Return the (x, y) coordinate for the center point of the cell that contains the specified text.  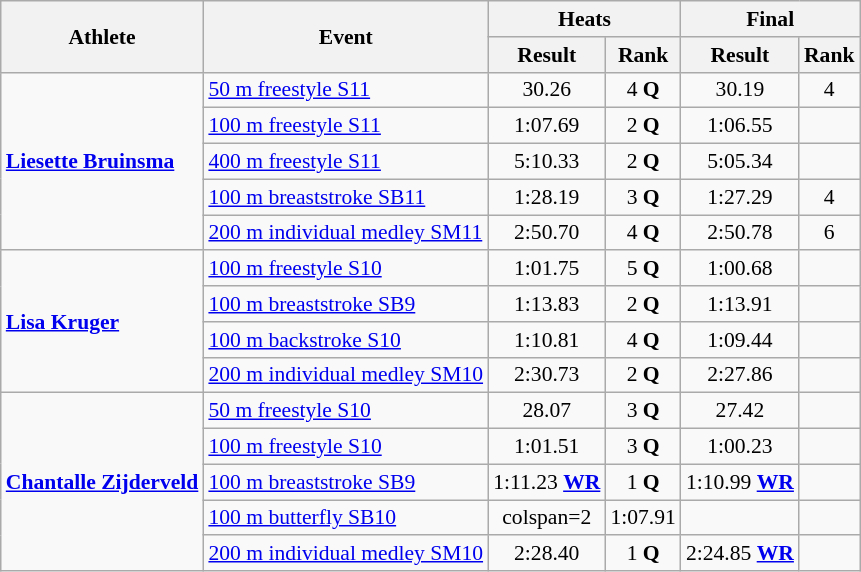
100 m breaststroke SB11 (346, 197)
100 m freestyle S11 (346, 126)
1:01.75 (546, 269)
100 m butterfly SB10 (346, 518)
Heats (584, 19)
200 m individual medley SM11 (346, 233)
Lisa Kruger (102, 322)
1:07.91 (642, 518)
30.19 (740, 90)
2:27.86 (740, 375)
1:00.23 (740, 447)
27.42 (740, 411)
50 m freestyle S11 (346, 90)
5:10.33 (546, 162)
5 Q (642, 269)
2:50.78 (740, 233)
2:30.73 (546, 375)
1:11.23 WR (546, 482)
1:01.51 (546, 447)
5:05.34 (740, 162)
1:28.19 (546, 197)
1:06.55 (740, 126)
6 (830, 233)
1:13.91 (740, 304)
colspan=2 (546, 518)
400 m freestyle S11 (346, 162)
1:13.83 (546, 304)
2:24.85 WR (740, 554)
2:28.40 (546, 554)
2:50.70 (546, 233)
1:27.29 (740, 197)
1:00.68 (740, 269)
1:10.99 WR (740, 482)
Event (346, 36)
28.07 (546, 411)
Athlete (102, 36)
1:10.81 (546, 340)
Liesette Bruinsma (102, 161)
1:09.44 (740, 340)
1:07.69 (546, 126)
30.26 (546, 90)
50 m freestyle S10 (346, 411)
Chantalle Zijderveld (102, 482)
Final (770, 19)
100 m backstroke S10 (346, 340)
